Output the (x, y) coordinate of the center of the cell containing the given text.  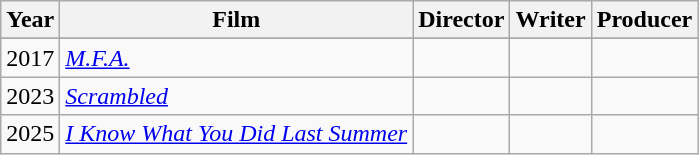
I Know What You Did Last Summer (236, 134)
Director (462, 20)
2023 (30, 96)
Year (30, 20)
Writer (550, 20)
M.F.A. (236, 58)
Producer (644, 20)
Film (236, 20)
2017 (30, 58)
Scrambled (236, 96)
2025 (30, 134)
